Find where the given text appears and provide that cell's center as [x, y] coordinate. 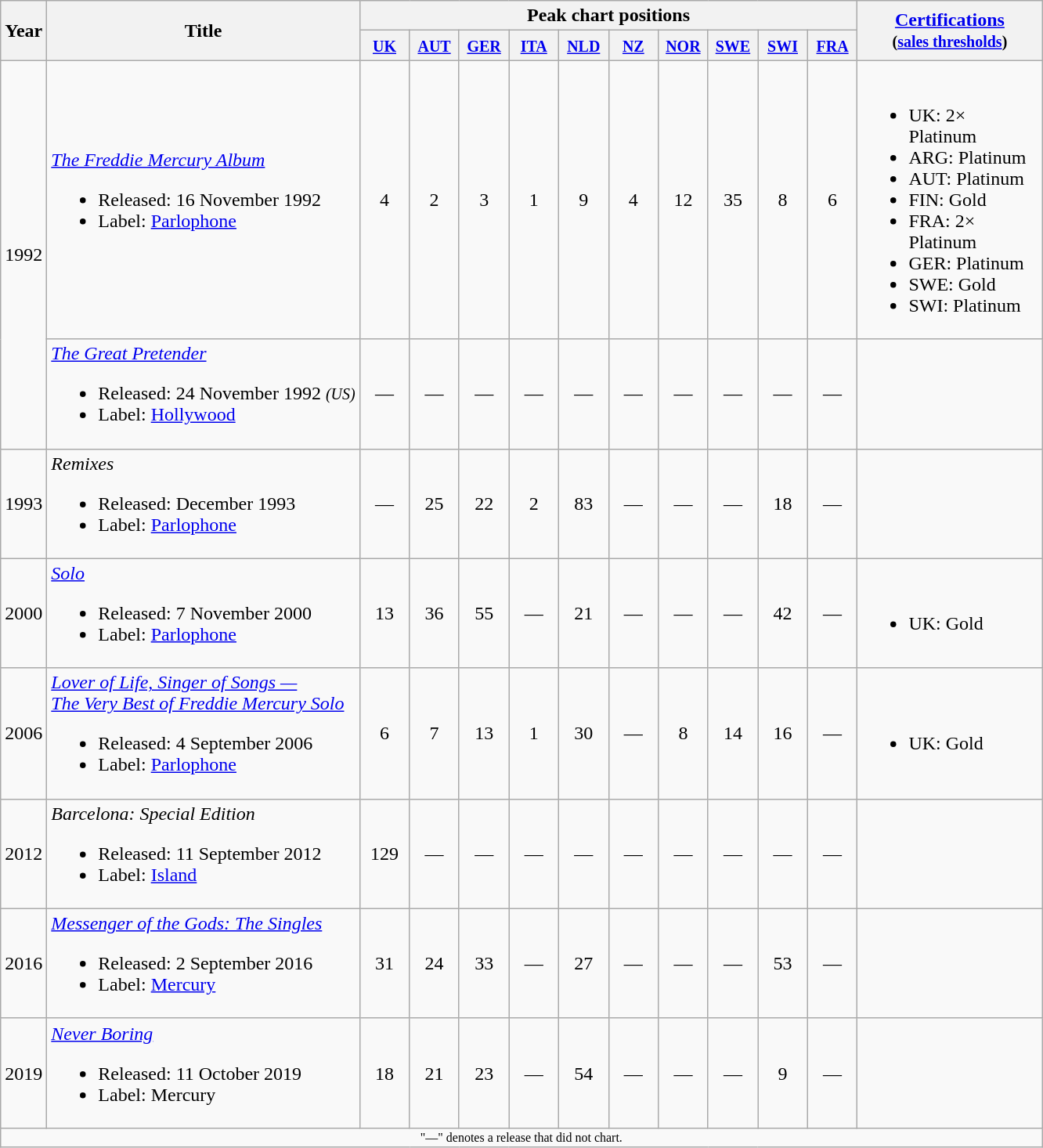
27 [583, 963]
2019 [23, 1073]
2006 [23, 733]
2000 [23, 613]
UK [384, 45]
The Freddie Mercury AlbumReleased: 16 November 1992Label: Parlophone [204, 200]
33 [484, 963]
1992 [23, 255]
25 [435, 504]
ITA [534, 45]
53 [783, 963]
The Great PretenderReleased: 24 November 1992 (US)Label: Hollywood [204, 394]
55 [484, 613]
NZ [633, 45]
30 [583, 733]
14 [733, 733]
12 [684, 200]
SWE [733, 45]
SoloReleased: 7 November 2000Label: Parlophone [204, 613]
Lover of Life, Singer of Songs — The Very Best of Freddie Mercury SoloReleased: 4 September 2006Label: Parlophone [204, 733]
NLD [583, 45]
83 [583, 504]
2012 [23, 854]
35 [733, 200]
16 [783, 733]
Peak chart positions [608, 16]
42 [783, 613]
Barcelona: Special Edition Released: 11 September 2012Label: Island [204, 854]
UK: 2× PlatinumARG: PlatinumAUT: PlatinumFIN: GoldFRA: 2× PlatinumGER: PlatinumSWE: GoldSWI: Platinum [950, 200]
Never BoringReleased: 11 October 2019Label: Mercury [204, 1073]
54 [583, 1073]
FRA [832, 45]
129 [384, 854]
SWI [783, 45]
NOR [684, 45]
Title [204, 31]
Messenger of the Gods: The SinglesReleased: 2 September 2016Label: Mercury [204, 963]
36 [435, 613]
AUT [435, 45]
7 [435, 733]
2016 [23, 963]
23 [484, 1073]
"—" denotes a release that did not chart. [521, 1137]
31 [384, 963]
Certifications(sales thresholds) [950, 31]
Year [23, 31]
RemixesReleased: December 1993Label: Parlophone [204, 504]
3 [484, 200]
GER [484, 45]
1993 [23, 504]
24 [435, 963]
22 [484, 504]
